For the text-containing cell, return its midpoint in [x, y] coordinate format. 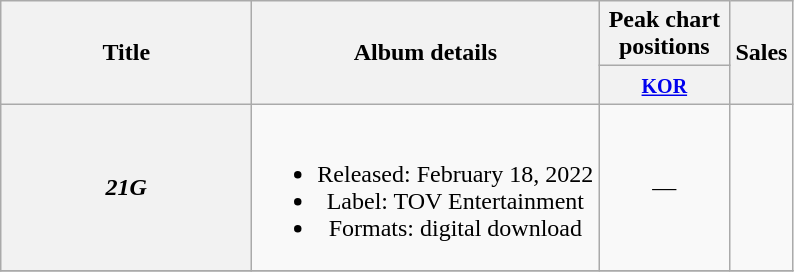
Sales [762, 52]
Released: February 18, 2022Label: TOV EntertainmentFormats: digital download [426, 188]
Album details [426, 52]
Title [126, 52]
— [664, 188]
KOR [664, 85]
Peak chart positions [664, 34]
21G [126, 188]
